Provide the [X, Y] coordinate of the cell's center where the given text is located.  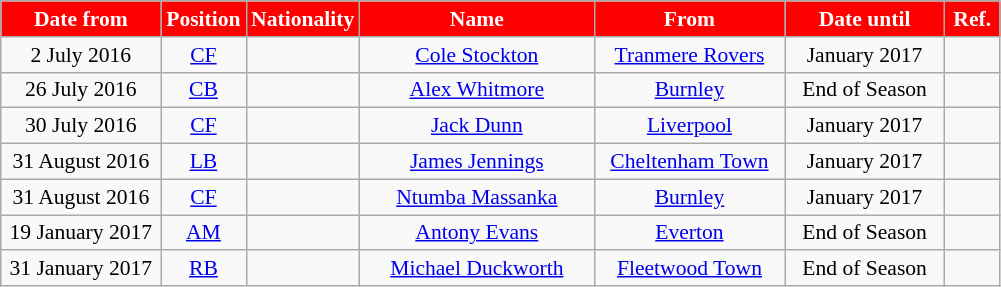
Nationality [302, 19]
Ntumba Massanka [476, 197]
CB [204, 90]
31 January 2017 [81, 269]
Ref. [972, 19]
James Jennings [476, 162]
Liverpool [689, 126]
30 July 2016 [81, 126]
Name [476, 19]
Everton [689, 233]
Cole Stockton [476, 55]
RB [204, 269]
Position [204, 19]
AM [204, 233]
From [689, 19]
Antony Evans [476, 233]
Fleetwood Town [689, 269]
Date from [81, 19]
Tranmere Rovers [689, 55]
Michael Duckworth [476, 269]
Alex Whitmore [476, 90]
LB [204, 162]
Cheltenham Town [689, 162]
2 July 2016 [81, 55]
19 January 2017 [81, 233]
26 July 2016 [81, 90]
Jack Dunn [476, 126]
Date until [865, 19]
